Extract the [x, y] coordinate from the center of the cell holding the provided text.  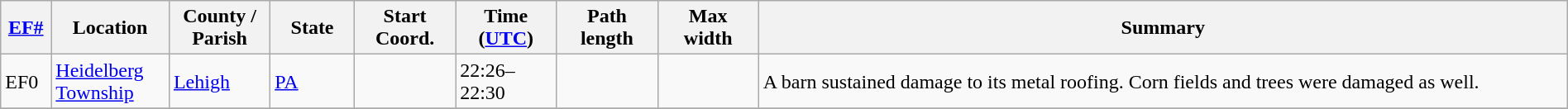
Summary [1163, 28]
Heidelberg Township [111, 81]
Path length [607, 28]
PA [313, 81]
22:26–22:30 [506, 81]
A barn sustained damage to its metal roofing. Corn fields and trees were damaged as well. [1163, 81]
Time (UTC) [506, 28]
EF0 [26, 81]
Start Coord. [404, 28]
County / Parish [219, 28]
EF# [26, 28]
Max width [708, 28]
State [313, 28]
Lehigh [219, 81]
Location [111, 28]
